Scan for the cell matching the given text and deliver its [X, Y] coordinate at center. 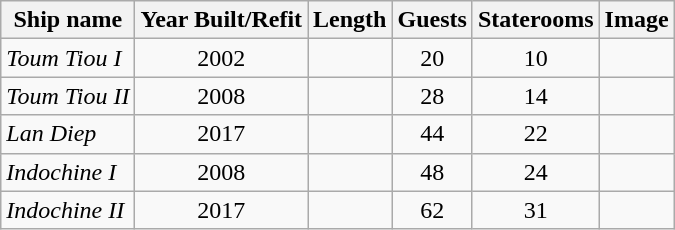
Toum Tiou II [68, 96]
20 [432, 58]
44 [432, 134]
48 [432, 172]
22 [536, 134]
Image [636, 20]
62 [432, 210]
Toum Tiou I [68, 58]
10 [536, 58]
14 [536, 96]
Staterooms [536, 20]
Lan Diep [68, 134]
24 [536, 172]
2002 [222, 58]
Ship name [68, 20]
31 [536, 210]
Indochine I [68, 172]
28 [432, 96]
Indochine II [68, 210]
Year Built/Refit [222, 20]
Length [350, 20]
Guests [432, 20]
